Find where the given text appears and provide that cell's center as [x, y] coordinate. 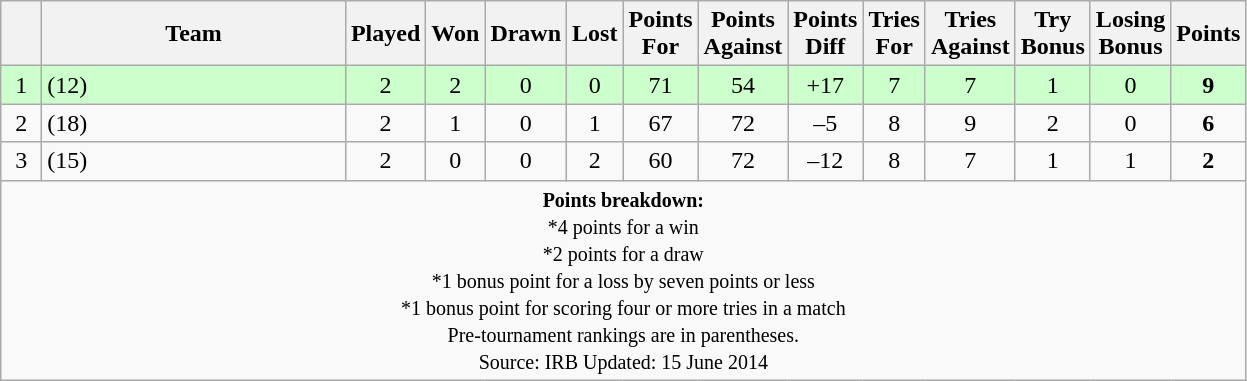
Team [194, 34]
(18) [194, 123]
Losing Bonus [1130, 34]
(12) [194, 85]
Won [456, 34]
+17 [826, 85]
–12 [826, 161]
–5 [826, 123]
(15) [194, 161]
Points For [660, 34]
60 [660, 161]
Lost [595, 34]
71 [660, 85]
54 [743, 85]
Points [1208, 34]
Drawn [526, 34]
Tries Against [970, 34]
3 [22, 161]
6 [1208, 123]
Points Diff [826, 34]
Try Bonus [1052, 34]
Tries For [894, 34]
Points Against [743, 34]
Played [385, 34]
67 [660, 123]
